Return the (X, Y) coordinate for the center point of the cell that contains the specified text.  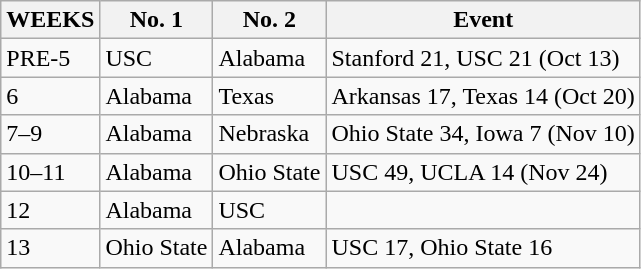
WEEKS (50, 20)
12 (50, 210)
USC 17, Ohio State 16 (483, 248)
Ohio State 34, Iowa 7 (Nov 10) (483, 134)
13 (50, 248)
10–11 (50, 172)
Texas (270, 96)
Event (483, 20)
No. 1 (156, 20)
Arkansas 17, Texas 14 (Oct 20) (483, 96)
Stanford 21, USC 21 (Oct 13) (483, 58)
Nebraska (270, 134)
6 (50, 96)
7–9 (50, 134)
No. 2 (270, 20)
USC 49, UCLA 14 (Nov 24) (483, 172)
PRE-5 (50, 58)
